Scan for the cell matching the given text and deliver its [X, Y] coordinate at center. 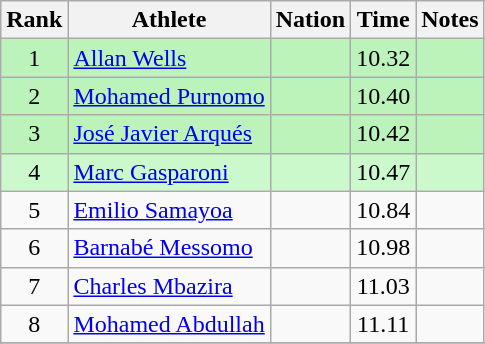
8 [34, 324]
Rank [34, 20]
Marc Gasparoni [169, 172]
Mohamed Purnomo [169, 96]
Mohamed Abdullah [169, 324]
Charles Mbazira [169, 286]
Allan Wells [169, 58]
Notes [450, 20]
Barnabé Messomo [169, 248]
10.84 [384, 210]
10.98 [384, 248]
2 [34, 96]
Time [384, 20]
José Javier Arqués [169, 134]
Emilio Samayoa [169, 210]
Athlete [169, 20]
7 [34, 286]
10.47 [384, 172]
10.32 [384, 58]
11.11 [384, 324]
3 [34, 134]
Nation [310, 20]
1 [34, 58]
10.40 [384, 96]
11.03 [384, 286]
5 [34, 210]
6 [34, 248]
10.42 [384, 134]
4 [34, 172]
